Identify which cell holds the provided text, then report its (x, y) central coordinate. 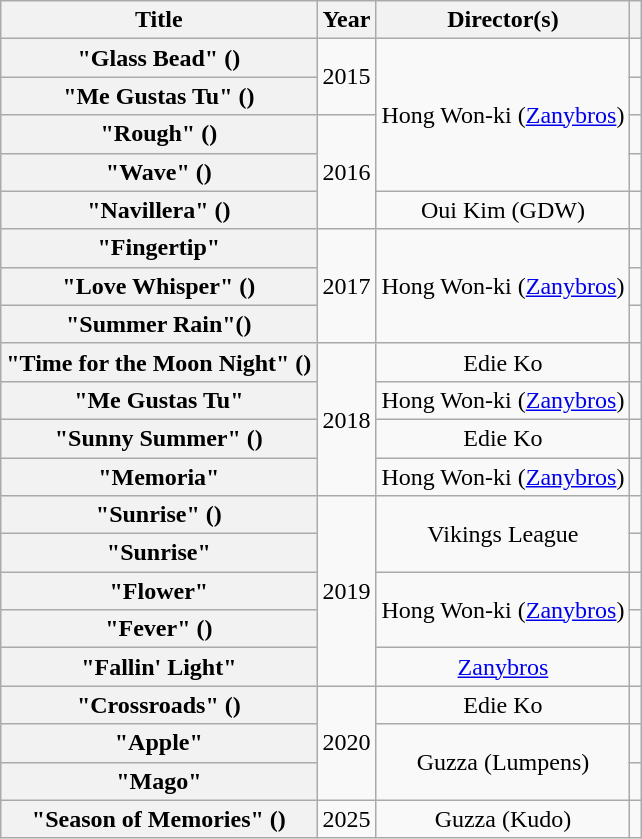
"Wave" () (159, 172)
"Fever" () (159, 629)
Guzza (Lumpens) (503, 762)
2015 (346, 77)
Vikings League (503, 534)
"Me Gustas Tu" (159, 400)
"Flower" (159, 591)
"Sunny Summer" () (159, 438)
2020 (346, 743)
"Fallin' Light" (159, 667)
"Apple" (159, 743)
"Crossroads" () (159, 705)
2025 (346, 819)
2016 (346, 172)
Zanybros (503, 667)
Director(s) (503, 20)
Title (159, 20)
"Rough" () (159, 134)
"Sunrise" () (159, 515)
"Season of Memories" () (159, 819)
"Navillera" () (159, 210)
Oui Kim (GDW) (503, 210)
"Time for the Moon Night" () (159, 362)
"Love Whisper" () (159, 286)
"Mago" (159, 781)
2018 (346, 419)
"Fingertip" (159, 248)
"Sunrise" (159, 553)
2017 (346, 286)
"Me Gustas Tu" () (159, 96)
"Memoria" (159, 477)
Guzza (Kudo) (503, 819)
"Summer Rain"() (159, 324)
Year (346, 20)
"Glass Bead" () (159, 58)
2019 (346, 591)
